Return (X, Y) of the center of cell containing provided text 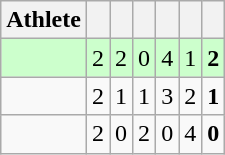
Athlete (44, 20)
3 (168, 96)
